Capture the cell that displays the provided text and extract its (x, y) central coordinate. 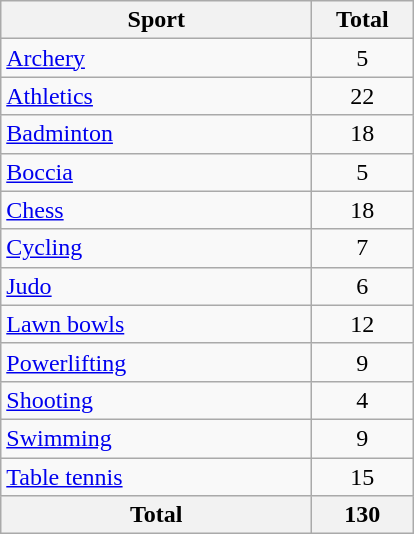
Boccia (156, 172)
22 (362, 96)
Athletics (156, 96)
Cycling (156, 248)
12 (362, 324)
Powerlifting (156, 362)
7 (362, 248)
6 (362, 286)
Sport (156, 20)
Archery (156, 58)
Shooting (156, 400)
Chess (156, 210)
130 (362, 515)
Table tennis (156, 477)
Swimming (156, 438)
4 (362, 400)
Badminton (156, 134)
15 (362, 477)
Lawn bowls (156, 324)
Judo (156, 286)
